Extract the [X, Y] coordinate from the center of the cell holding the provided text.  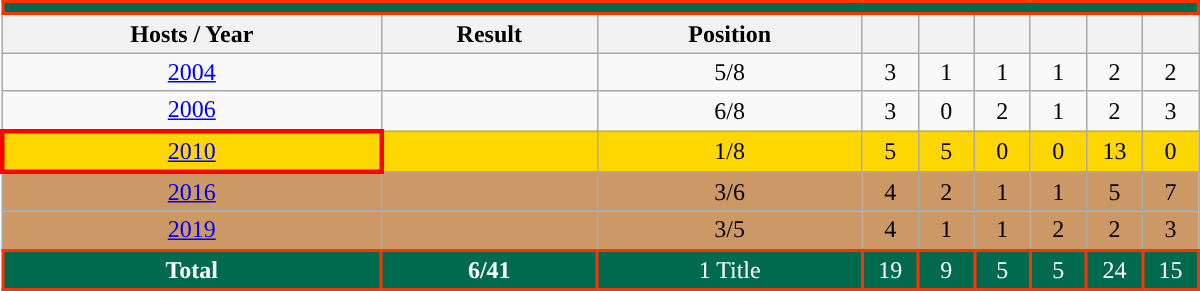
2010 [192, 150]
Total [192, 270]
2006 [192, 111]
5/8 [730, 72]
2004 [192, 72]
13 [1114, 150]
7 [1170, 192]
Position [730, 34]
15 [1170, 270]
19 [890, 270]
Result [489, 34]
1 Title [730, 270]
2019 [192, 230]
3/5 [730, 230]
6/8 [730, 111]
2016 [192, 192]
3/6 [730, 192]
Hosts / Year [192, 34]
1/8 [730, 150]
6/41 [489, 270]
9 [946, 270]
24 [1114, 270]
